Determine the [x, y] coordinate at the center of the cell enclosing the given text.  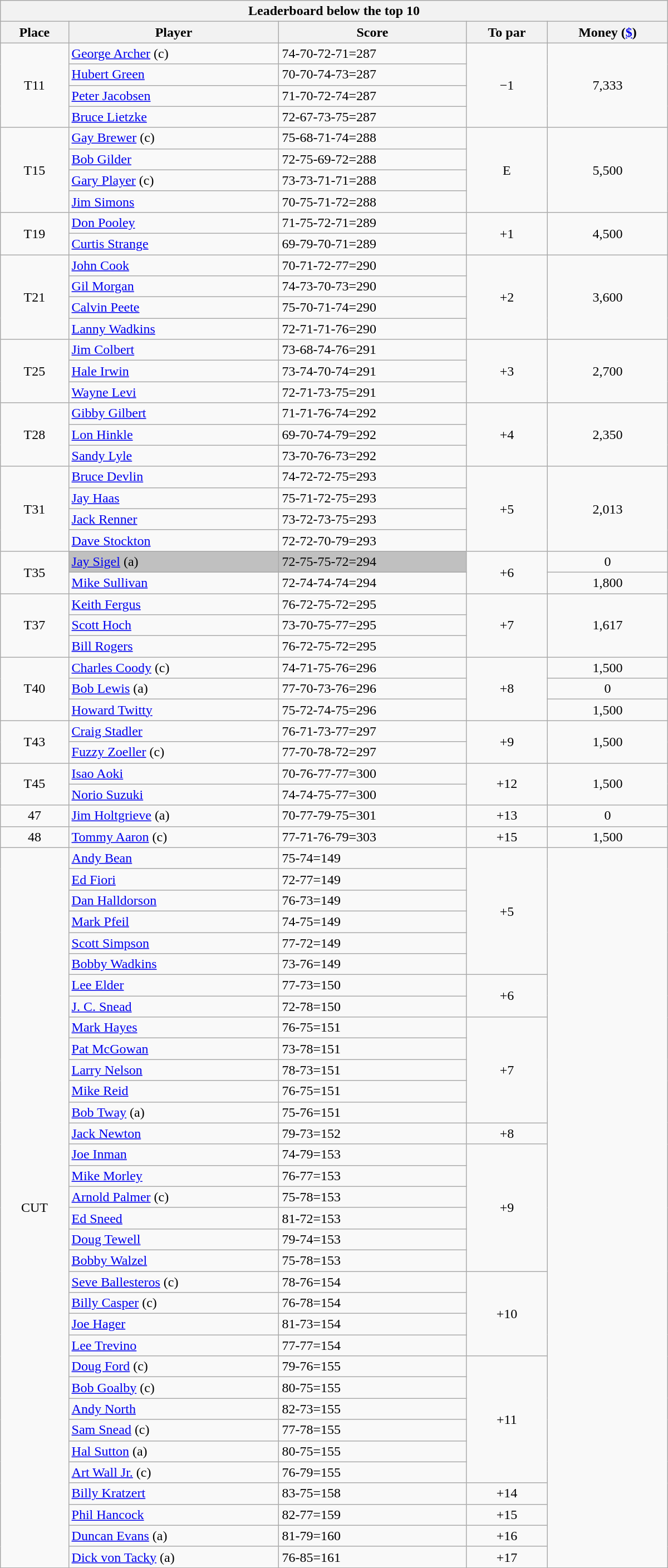
69-79-70-71=289 [372, 244]
78-73=151 [372, 1070]
77-72=149 [372, 943]
Sam Snead (c) [174, 1430]
Dan Halldorson [174, 900]
+13 [507, 816]
69-70-74-79=292 [372, 435]
+4 [507, 435]
72-78=150 [372, 1007]
Keith Fergus [174, 604]
77-77=154 [372, 1345]
Score [372, 32]
79-73=152 [372, 1133]
Hal Sutton (a) [174, 1451]
76-79=155 [372, 1472]
76-85=161 [372, 1557]
73-68-74-76=291 [372, 350]
75-68-71-74=288 [372, 138]
Lanny Wadkins [174, 329]
T21 [35, 297]
Isao Aoki [174, 773]
70-71-72-77=290 [372, 265]
Arnold Palmer (c) [174, 1197]
Bobby Wadkins [174, 964]
Lee Trevino [174, 1345]
73-72-73-75=293 [372, 519]
Leaderboard below the top 10 [334, 11]
Pat McGowan [174, 1049]
73-70-75-77=295 [372, 625]
72-72-70-79=293 [372, 540]
E [507, 170]
74-72-72-75=293 [372, 477]
82-77=159 [372, 1515]
T31 [35, 509]
Larry Nelson [174, 1070]
Doug Tewell [174, 1239]
Lee Elder [174, 985]
48 [35, 837]
1,800 [608, 583]
Player [174, 32]
Bob Gilder [174, 159]
71-75-72-71=289 [372, 223]
Bill Rogers [174, 647]
77-70-73-76=296 [372, 689]
+11 [507, 1419]
Gary Player (c) [174, 180]
Tommy Aaron (c) [174, 837]
Mark Hayes [174, 1028]
Sandy Lyle [174, 456]
Bruce Devlin [174, 477]
70-75-71-72=288 [372, 201]
73-73-71-71=288 [372, 180]
2,350 [608, 435]
+1 [507, 233]
70-76-77-77=300 [372, 773]
77-71-76-79=303 [372, 837]
72-75-75-72=294 [372, 561]
George Archer (c) [174, 53]
+12 [507, 784]
74-74-75-77=300 [372, 795]
−1 [507, 85]
72-77=149 [372, 879]
T43 [35, 742]
81-72=153 [372, 1218]
T15 [35, 170]
71-70-72-74=287 [372, 96]
70-77-79-75=301 [372, 816]
T45 [35, 784]
75-71-72-75=293 [372, 498]
73-70-76-73=292 [372, 456]
79-74=153 [372, 1239]
+17 [507, 1557]
Jim Holtgrieve (a) [174, 816]
Art Wall Jr. (c) [174, 1472]
T37 [35, 625]
+10 [507, 1313]
76-78=154 [372, 1303]
Jay Sigel (a) [174, 561]
Phil Hancock [174, 1515]
82-73=155 [372, 1409]
Scott Simpson [174, 943]
T11 [35, 85]
73-74-70-74=291 [372, 371]
+3 [507, 371]
73-78=151 [372, 1049]
Craig Stadler [174, 731]
72-71-71-76=290 [372, 329]
Hale Irwin [174, 371]
78-76=154 [372, 1281]
Gay Brewer (c) [174, 138]
47 [35, 816]
Bob Goalby (c) [174, 1388]
74-79=153 [372, 1155]
+16 [507, 1536]
Joe Inman [174, 1155]
Seve Ballesteros (c) [174, 1281]
Money ($) [608, 32]
Joe Hager [174, 1324]
Gibby Gilbert [174, 413]
75-74=149 [372, 858]
81-79=160 [372, 1536]
71-71-76-74=292 [372, 413]
Wayne Levi [174, 392]
Jim Colbert [174, 350]
Calvin Peete [174, 308]
Charles Coody (c) [174, 668]
Billy Kratzert [174, 1493]
72-67-73-75=287 [372, 117]
Dick von Tacky (a) [174, 1557]
Duncan Evans (a) [174, 1536]
79-76=155 [372, 1367]
81-73=154 [372, 1324]
75-72-74-75=296 [372, 710]
T19 [35, 233]
83-75=158 [372, 1493]
2,700 [608, 371]
74-70-72-71=287 [372, 53]
Ed Fiori [174, 879]
73-76=149 [372, 964]
77-78=155 [372, 1430]
72-75-69-72=288 [372, 159]
72-74-74-74=294 [372, 583]
3,600 [608, 297]
76-77=153 [372, 1176]
Andy North [174, 1409]
Mark Pfeil [174, 921]
T28 [35, 435]
Lon Hinkle [174, 435]
75-76=151 [372, 1112]
Mike Reid [174, 1091]
1,617 [608, 625]
Hubert Green [174, 75]
T35 [35, 572]
John Cook [174, 265]
Jim Simons [174, 201]
Peter Jacobsen [174, 96]
Scott Hoch [174, 625]
Bruce Lietzke [174, 117]
Doug Ford (c) [174, 1367]
To par [507, 32]
T25 [35, 371]
76-71-73-77=297 [372, 731]
Gil Morgan [174, 287]
Fuzzy Zoeller (c) [174, 752]
5,500 [608, 170]
77-70-78-72=297 [372, 752]
7,333 [608, 85]
T40 [35, 689]
Howard Twitty [174, 710]
70-70-74-73=287 [372, 75]
Mike Morley [174, 1176]
74-75=149 [372, 921]
Norio Suzuki [174, 795]
+2 [507, 297]
2,013 [608, 509]
+14 [507, 1493]
Ed Sneed [174, 1218]
Jack Newton [174, 1133]
72-71-73-75=291 [372, 392]
74-71-75-76=296 [372, 668]
CUT [35, 1207]
76-73=149 [372, 900]
Bob Tway (a) [174, 1112]
J. C. Snead [174, 1007]
77-73=150 [372, 985]
75-70-71-74=290 [372, 308]
Don Pooley [174, 223]
4,500 [608, 233]
Jay Haas [174, 498]
Dave Stockton [174, 540]
Andy Bean [174, 858]
Bobby Walzel [174, 1260]
Jack Renner [174, 519]
Curtis Strange [174, 244]
Bob Lewis (a) [174, 689]
74-73-70-73=290 [372, 287]
Billy Casper (c) [174, 1303]
Mike Sullivan [174, 583]
Place [35, 32]
